From the cell containing the given text, extract its center point as (X, Y) coordinate. 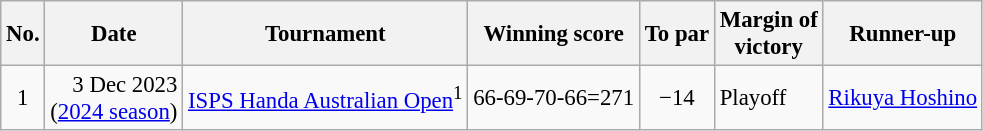
Rikuya Hoshino (902, 98)
No. (23, 34)
3 Dec 2023(2024 season) (114, 98)
ISPS Handa Australian Open1 (326, 98)
Margin ofvictory (768, 34)
Tournament (326, 34)
−14 (676, 98)
Winning score (554, 34)
To par (676, 34)
Playoff (768, 98)
66-69-70-66=271 (554, 98)
1 (23, 98)
Runner-up (902, 34)
Date (114, 34)
